Extract the (X, Y) coordinate from the center of the cell holding the provided text.  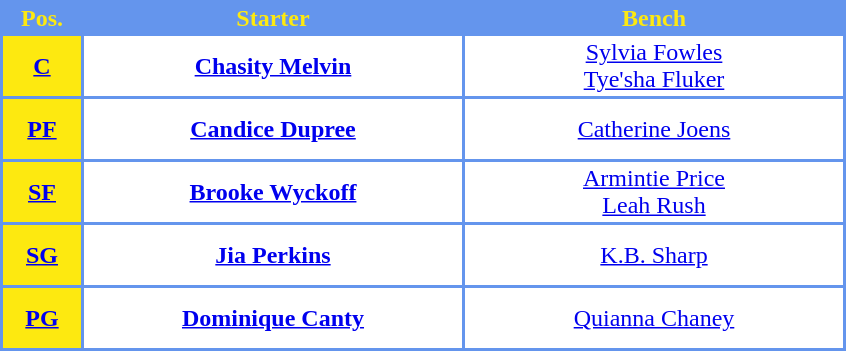
Brooke Wyckoff (273, 192)
Armintie PriceLeah Rush (654, 192)
PG (42, 318)
Pos. (42, 18)
SF (42, 192)
Candice Dupree (273, 129)
K.B. Sharp (654, 255)
Dominique Canty (273, 318)
Bench (654, 18)
Chasity Melvin (273, 66)
Sylvia FowlesTye'sha Fluker (654, 66)
PF (42, 129)
SG (42, 255)
Starter (273, 18)
C (42, 66)
Catherine Joens (654, 129)
Quianna Chaney (654, 318)
Jia Perkins (273, 255)
